Detect which cell encompasses the target text, then output its (X, Y) center coordinate. 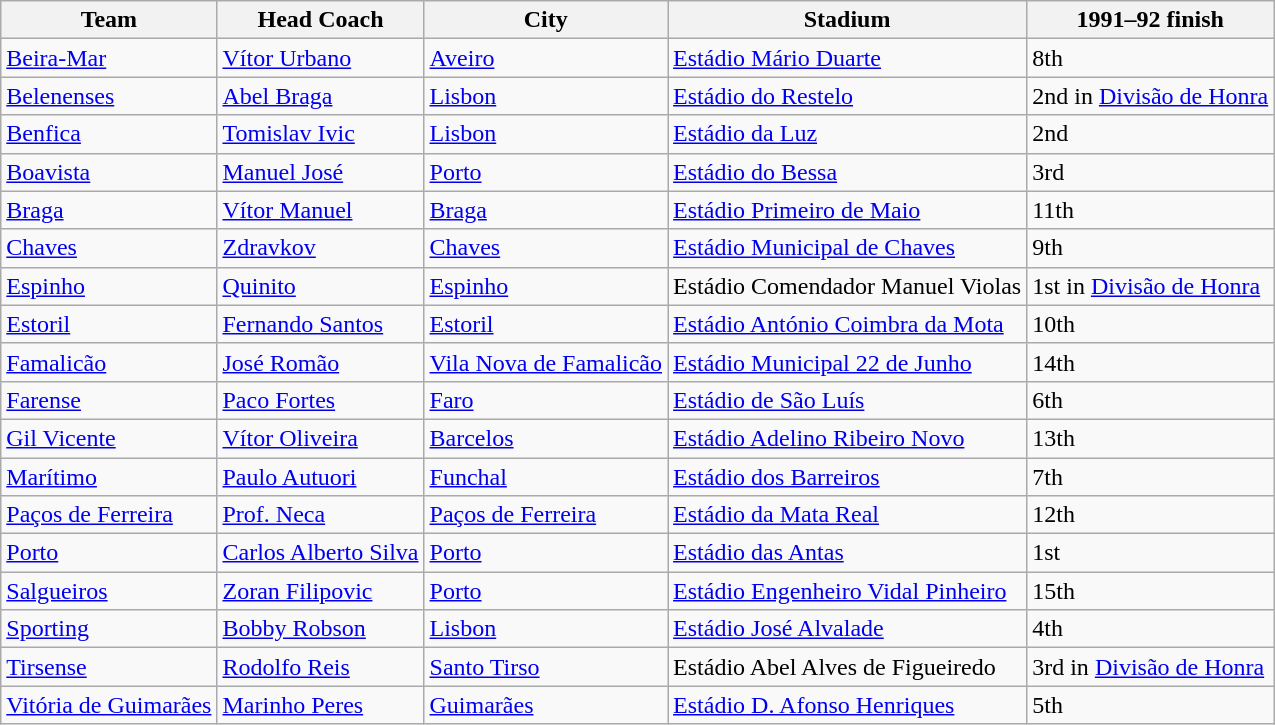
City (546, 20)
Benfica (109, 134)
Boavista (109, 172)
Vítor Manuel (320, 210)
2nd (1150, 134)
3rd in Divisão de Honra (1150, 667)
Estádio Mário Duarte (848, 58)
Estádio da Mata Real (848, 515)
José Romão (320, 362)
Estádio José Alvalade (848, 629)
5th (1150, 705)
Estádio António Coimbra da Mota (848, 324)
Estádio Primeiro de Maio (848, 210)
7th (1150, 477)
1991–92 finish (1150, 20)
Salgueiros (109, 591)
Manuel José (320, 172)
Zdravkov (320, 248)
Estádio Municipal de Chaves (848, 248)
Prof. Neca (320, 515)
Quinito (320, 286)
Vítor Urbano (320, 58)
Santo Tirso (546, 667)
Estádio de São Luís (848, 400)
Guimarães (546, 705)
Paco Fortes (320, 400)
Sporting (109, 629)
6th (1150, 400)
15th (1150, 591)
1st (1150, 553)
8th (1150, 58)
Estádio do Restelo (848, 96)
Funchal (546, 477)
Marítimo (109, 477)
11th (1150, 210)
2nd in Divisão de Honra (1150, 96)
Bobby Robson (320, 629)
Estádio do Bessa (848, 172)
Estádio dos Barreiros (848, 477)
Carlos Alberto Silva (320, 553)
Estádio Abel Alves de Figueiredo (848, 667)
Tirsense (109, 667)
Team (109, 20)
13th (1150, 438)
Marinho Peres (320, 705)
12th (1150, 515)
Estádio Municipal 22 de Junho (848, 362)
Stadium (848, 20)
Fernando Santos (320, 324)
Aveiro (546, 58)
9th (1150, 248)
Tomislav Ivic (320, 134)
Paulo Autuori (320, 477)
Abel Braga (320, 96)
14th (1150, 362)
Belenenses (109, 96)
Vila Nova de Famalicão (546, 362)
Faro (546, 400)
Estádio da Luz (848, 134)
10th (1150, 324)
Beira-Mar (109, 58)
Estádio Comendador Manuel Violas (848, 286)
Farense (109, 400)
Gil Vicente (109, 438)
Estádio das Antas (848, 553)
3rd (1150, 172)
1st in Divisão de Honra (1150, 286)
Rodolfo Reis (320, 667)
Estádio Engenheiro Vidal Pinheiro (848, 591)
Famalicão (109, 362)
Zoran Filipovic (320, 591)
4th (1150, 629)
Barcelos (546, 438)
Head Coach (320, 20)
Estádio Adelino Ribeiro Novo (848, 438)
Estádio D. Afonso Henriques (848, 705)
Vitória de Guimarães (109, 705)
Vítor Oliveira (320, 438)
